Identify which cell holds the provided text, then report its (X, Y) central coordinate. 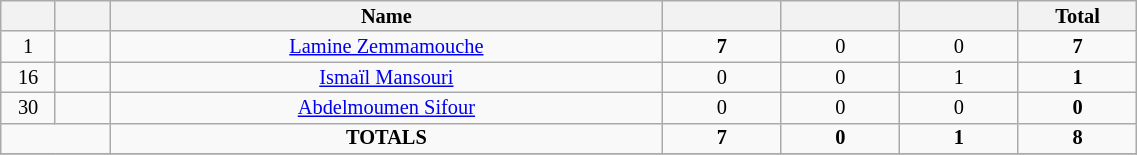
Name (386, 16)
TOTALS (386, 138)
30 (28, 108)
8 (1078, 138)
Lamine Zemmamouche (386, 46)
Ismaïl Mansouri (386, 78)
Abdelmoumen Sifour (386, 108)
Total (1078, 16)
16 (28, 78)
